Capture the cell that displays the provided text and extract its (X, Y) central coordinate. 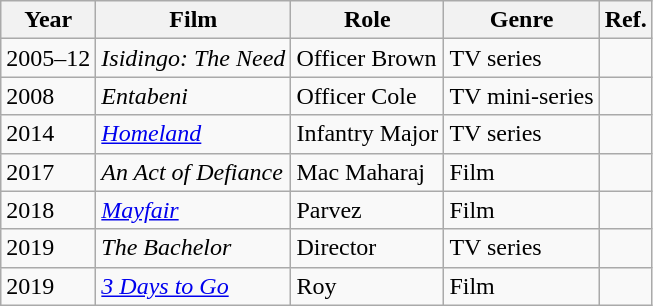
Genre (522, 20)
2008 (48, 96)
Parvez (368, 210)
Officer Cole (368, 96)
3 Days to Go (194, 286)
Officer Brown (368, 58)
Isidingo: The Need (194, 58)
Entabeni (194, 96)
An Act of Defiance (194, 172)
2018 (48, 210)
Infantry Major (368, 134)
Mayfair (194, 210)
2014 (48, 134)
Ref. (626, 20)
Role (368, 20)
The Bachelor (194, 248)
2017 (48, 172)
Year (48, 20)
TV mini-series (522, 96)
2005–12 (48, 58)
Director (368, 248)
Homeland (194, 134)
Roy (368, 286)
Mac Maharaj (368, 172)
